Search for the cell housing the specified text and yield its [x, y] center coordinate. 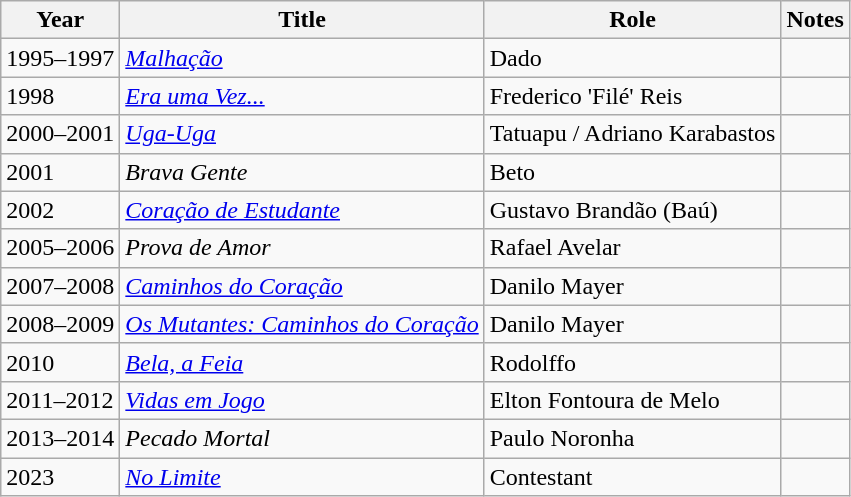
Prova de Amor [302, 248]
Os Mutantes: Caminhos do Coração [302, 324]
Notes [815, 20]
Paulo Noronha [632, 438]
1998 [60, 96]
2001 [60, 172]
2008–2009 [60, 324]
Dado [632, 58]
1995–1997 [60, 58]
Contestant [632, 477]
Brava Gente [302, 172]
2005–2006 [60, 248]
2000–2001 [60, 134]
Tatuapu / Adriano Karabastos [632, 134]
Rafael Avelar [632, 248]
Elton Fontoura de Melo [632, 400]
2023 [60, 477]
No Limite [302, 477]
Coração de Estudante [302, 210]
Frederico 'Filé' Reis [632, 96]
Year [60, 20]
Rodolffo [632, 362]
Title [302, 20]
Uga-Uga [302, 134]
Beto [632, 172]
2010 [60, 362]
Role [632, 20]
Bela, a Feia [302, 362]
Pecado Mortal [302, 438]
Vidas em Jogo [302, 400]
2013–2014 [60, 438]
Malhação [302, 58]
2011–2012 [60, 400]
2002 [60, 210]
Gustavo Brandão (Baú) [632, 210]
Caminhos do Coração [302, 286]
Era uma Vez... [302, 96]
2007–2008 [60, 286]
